From the cell containing the given text, extract its center point as [x, y] coordinate. 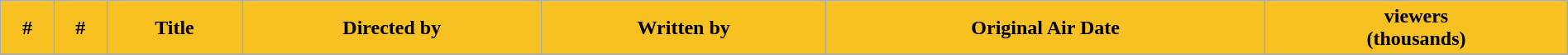
Directed by [392, 28]
Title [174, 28]
Original Air Date [1045, 28]
viewers (thousands) [1417, 28]
Written by [684, 28]
